Scan for the cell matching the given text and deliver its (x, y) coordinate at center. 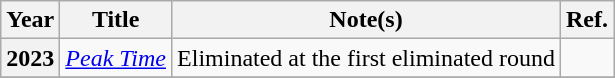
Title (116, 20)
Note(s) (366, 20)
Ref. (586, 20)
2023 (30, 58)
Eliminated at the first eliminated round (366, 58)
Peak Time (116, 58)
Year (30, 20)
